For the text-containing cell, return its midpoint in (x, y) coordinate format. 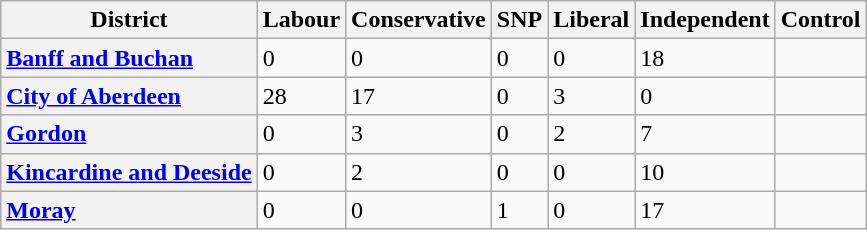
District (129, 20)
18 (705, 58)
Conservative (419, 20)
1 (519, 210)
Liberal (592, 20)
SNP (519, 20)
28 (301, 96)
Independent (705, 20)
Banff and Buchan (129, 58)
Gordon (129, 134)
City of Aberdeen (129, 96)
Control (820, 20)
Moray (129, 210)
Labour (301, 20)
Kincardine and Deeside (129, 172)
10 (705, 172)
7 (705, 134)
